Return (x, y) of the center of cell containing provided text 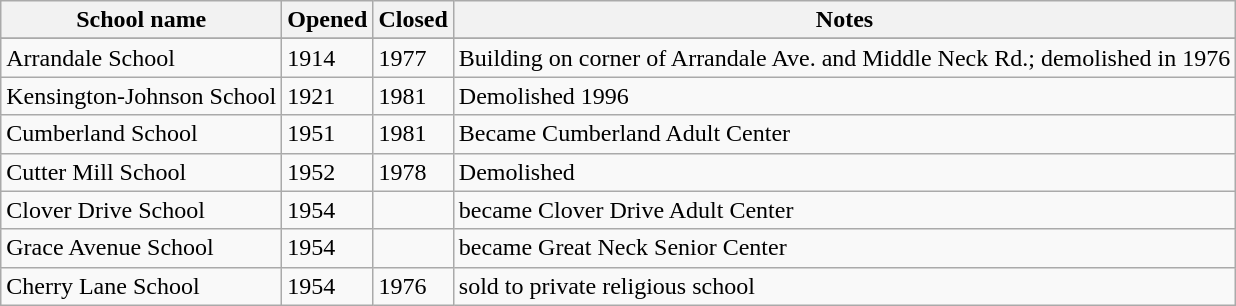
became Clover Drive Adult Center (844, 210)
Demolished (844, 172)
Building on corner of Arrandale Ave. and Middle Neck Rd.; demolished in 1976 (844, 58)
Kensington-Johnson School (142, 96)
Demolished 1996 (844, 96)
1951 (328, 134)
Cherry Lane School (142, 286)
1977 (413, 58)
Cumberland School (142, 134)
Cutter Mill School (142, 172)
School name (142, 20)
Arrandale School (142, 58)
Closed (413, 20)
became Great Neck Senior Center (844, 248)
Notes (844, 20)
Opened (328, 20)
1976 (413, 286)
1952 (328, 172)
Became Cumberland Adult Center (844, 134)
1921 (328, 96)
Clover Drive School (142, 210)
sold to private religious school (844, 286)
1978 (413, 172)
1914 (328, 58)
Grace Avenue School (142, 248)
